Scan for the cell matching the given text and deliver its (X, Y) coordinate at center. 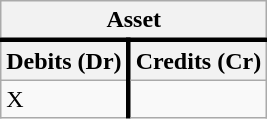
Asset (134, 21)
Debits (Dr) (65, 60)
Credits (Cr) (198, 60)
X (65, 99)
